Pinpoint the cell where the given text exists, returning its (x, y) midpoint coordinate. 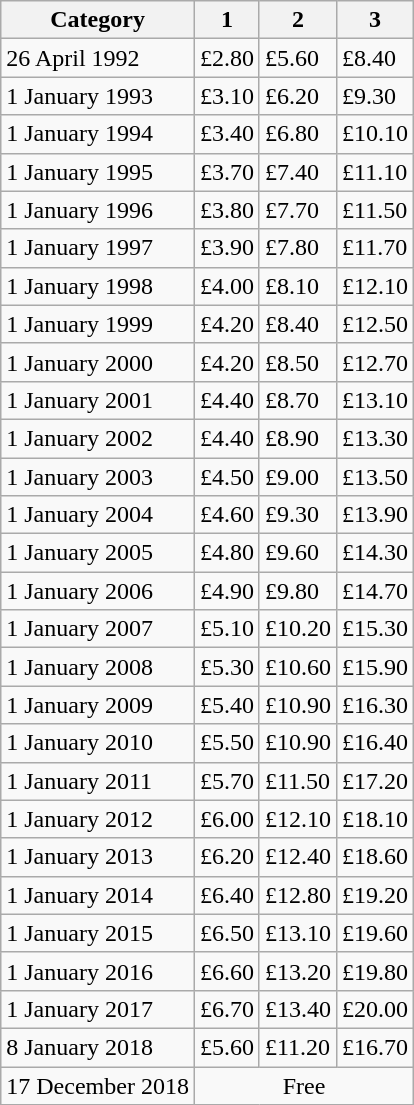
£12.50 (376, 324)
1 January 1998 (98, 286)
1 January 2011 (98, 781)
£4.80 (226, 553)
1 January 2008 (98, 667)
£15.30 (376, 629)
£4.60 (226, 515)
£13.90 (376, 515)
£2.80 (226, 58)
£14.70 (376, 591)
2 (298, 20)
£19.20 (376, 895)
8 January 2018 (98, 1047)
£14.30 (376, 553)
1 January 1995 (98, 172)
1 January 2001 (98, 400)
1 (226, 20)
£20.00 (376, 1009)
1 January 1996 (98, 210)
1 January 2012 (98, 819)
3 (376, 20)
£18.10 (376, 819)
1 January 2009 (98, 705)
£19.60 (376, 933)
£11.10 (376, 172)
£5.70 (226, 781)
Free (304, 1085)
£15.90 (376, 667)
£3.40 (226, 134)
£19.80 (376, 971)
£13.30 (376, 438)
£4.00 (226, 286)
£6.70 (226, 1009)
£18.60 (376, 857)
£10.10 (376, 134)
£8.90 (298, 438)
£10.60 (298, 667)
1 January 1994 (98, 134)
1 January 1997 (98, 248)
£7.80 (298, 248)
£3.80 (226, 210)
£5.30 (226, 667)
1 January 2005 (98, 553)
1 January 2000 (98, 362)
£17.20 (376, 781)
26 April 1992 (98, 58)
1 January 2010 (98, 743)
£6.00 (226, 819)
1 January 2004 (98, 515)
£16.70 (376, 1047)
1 January 2003 (98, 477)
£6.50 (226, 933)
1 January 1999 (98, 324)
£11.70 (376, 248)
£8.50 (298, 362)
1 January 2007 (98, 629)
£3.90 (226, 248)
£4.90 (226, 591)
£5.10 (226, 629)
£12.40 (298, 857)
1 January 2013 (98, 857)
£11.20 (298, 1047)
£7.70 (298, 210)
£6.80 (298, 134)
1 January 2014 (98, 895)
Category (98, 20)
1 January 2015 (98, 933)
1 January 2002 (98, 438)
£9.00 (298, 477)
£9.80 (298, 591)
£13.20 (298, 971)
£13.40 (298, 1009)
£6.60 (226, 971)
1 January 2006 (98, 591)
£13.50 (376, 477)
£6.40 (226, 895)
£4.50 (226, 477)
£16.30 (376, 705)
£5.40 (226, 705)
£3.70 (226, 172)
£8.10 (298, 286)
£12.70 (376, 362)
£8.70 (298, 400)
1 January 1993 (98, 96)
£12.80 (298, 895)
1 January 2016 (98, 971)
£5.50 (226, 743)
£9.60 (298, 553)
£16.40 (376, 743)
£3.10 (226, 96)
£7.40 (298, 172)
17 December 2018 (98, 1085)
£10.20 (298, 629)
1 January 2017 (98, 1009)
